Capture the cell that displays the provided text and extract its (x, y) central coordinate. 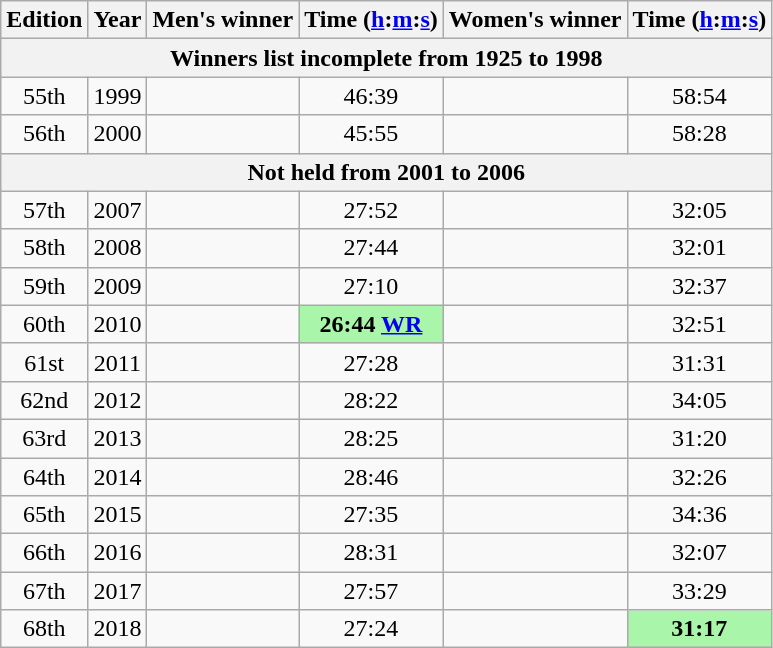
Winners list incomplete from 1925 to 1998 (386, 58)
2017 (118, 591)
28:25 (372, 438)
2010 (118, 324)
31:31 (700, 362)
2014 (118, 477)
45:55 (372, 134)
58:28 (700, 134)
28:22 (372, 400)
58:54 (700, 96)
28:31 (372, 553)
28:46 (372, 477)
26:44 WR (372, 324)
68th (44, 629)
63rd (44, 438)
27:44 (372, 248)
56th (44, 134)
2013 (118, 438)
32:01 (700, 248)
57th (44, 210)
32:37 (700, 286)
64th (44, 477)
55th (44, 96)
27:57 (372, 591)
27:35 (372, 515)
Men's winner (223, 20)
Year (118, 20)
33:29 (700, 591)
2007 (118, 210)
59th (44, 286)
2015 (118, 515)
27:24 (372, 629)
2000 (118, 134)
27:10 (372, 286)
2018 (118, 629)
2008 (118, 248)
31:20 (700, 438)
2011 (118, 362)
32:51 (700, 324)
61st (44, 362)
32:26 (700, 477)
67th (44, 591)
58th (44, 248)
2016 (118, 553)
60th (44, 324)
31:17 (700, 629)
2009 (118, 286)
65th (44, 515)
62nd (44, 400)
Not held from 2001 to 2006 (386, 172)
Women's winner (535, 20)
46:39 (372, 96)
32:05 (700, 210)
27:28 (372, 362)
2012 (118, 400)
66th (44, 553)
Edition (44, 20)
32:07 (700, 553)
1999 (118, 96)
34:36 (700, 515)
34:05 (700, 400)
27:52 (372, 210)
